Search for the cell housing the specified text and yield its [X, Y] center coordinate. 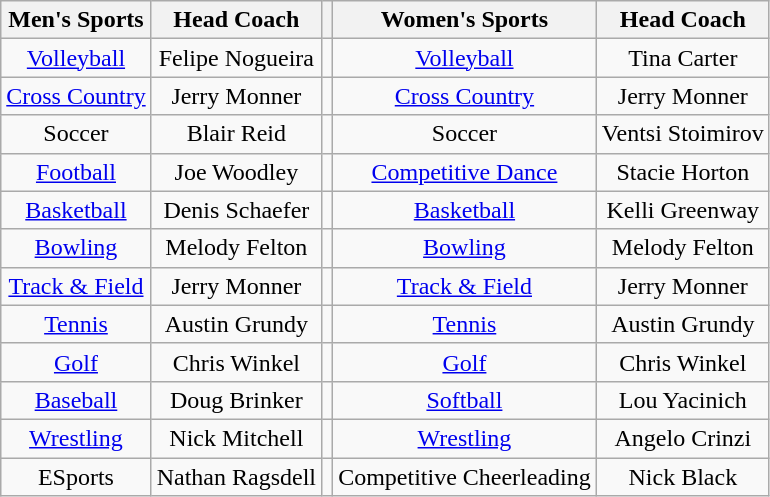
Competitive Dance [465, 172]
Stacie Horton [682, 172]
Men's Sports [76, 20]
Baseball [76, 400]
ESports [76, 477]
Ventsi Stoimirov [682, 134]
Nick Mitchell [236, 438]
Competitive Cheerleading [465, 477]
Denis Schaefer [236, 210]
Football [76, 172]
Nick Black [682, 477]
Doug Brinker [236, 400]
Nathan Ragsdell [236, 477]
Lou Yacinich [682, 400]
Joe Woodley [236, 172]
Women's Sports [465, 20]
Felipe Nogueira [236, 58]
Tina Carter [682, 58]
Kelli Greenway [682, 210]
Softball [465, 400]
Angelo Crinzi [682, 438]
Blair Reid [236, 134]
